Extract the [X, Y] coordinate from the center of the cell holding the provided text.  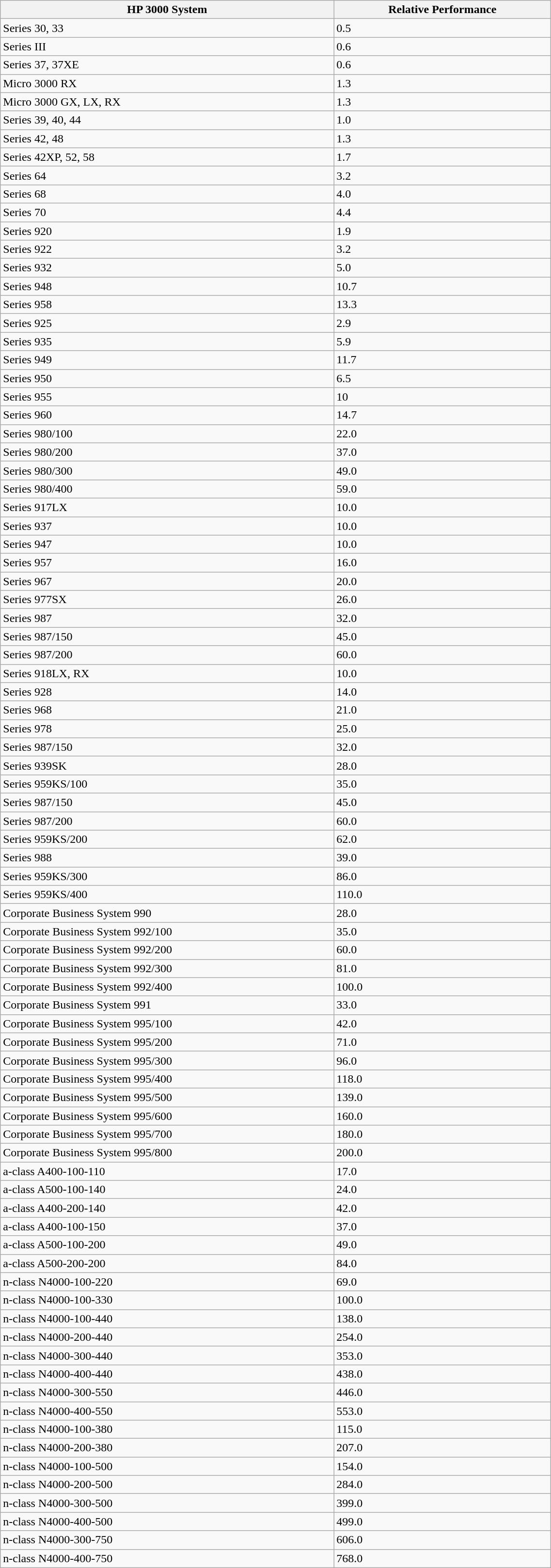
Series 922 [167, 249]
n-class N4000-200-380 [167, 1448]
14.7 [442, 415]
86.0 [442, 876]
284.0 [442, 1485]
Micro 3000 RX [167, 83]
Series 42XP, 52, 58 [167, 157]
26.0 [442, 600]
Corporate Business System 995/200 [167, 1042]
768.0 [442, 1558]
39.0 [442, 858]
Corporate Business System 995/300 [167, 1060]
Series 968 [167, 710]
154.0 [442, 1466]
Series 980/400 [167, 489]
Series 918LX, RX [167, 673]
1.7 [442, 157]
Series 987 [167, 618]
207.0 [442, 1448]
59.0 [442, 489]
118.0 [442, 1079]
4.4 [442, 212]
20.0 [442, 581]
a-class A400-100-110 [167, 1171]
353.0 [442, 1355]
Series 68 [167, 194]
Corporate Business System 995/800 [167, 1153]
n-class N4000-300-750 [167, 1540]
200.0 [442, 1153]
4.0 [442, 194]
Series 980/200 [167, 452]
Series III [167, 47]
n-class N4000-300-550 [167, 1392]
14.0 [442, 692]
Relative Performance [442, 10]
n-class N4000-300-500 [167, 1503]
553.0 [442, 1411]
399.0 [442, 1503]
HP 3000 System [167, 10]
Series 70 [167, 212]
96.0 [442, 1060]
Corporate Business System 995/700 [167, 1134]
Series 30, 33 [167, 28]
Series 958 [167, 305]
Series 980/100 [167, 434]
Corporate Business System 995/600 [167, 1116]
180.0 [442, 1134]
606.0 [442, 1540]
Series 64 [167, 175]
1.0 [442, 120]
10.7 [442, 286]
2.9 [442, 323]
5.0 [442, 268]
13.3 [442, 305]
n-class N4000-400-750 [167, 1558]
Corporate Business System 992/100 [167, 931]
Series 950 [167, 378]
Series 42, 48 [167, 139]
Series 939SK [167, 765]
11.7 [442, 360]
254.0 [442, 1337]
Series 917LX [167, 507]
Corporate Business System 995/500 [167, 1097]
160.0 [442, 1116]
10 [442, 397]
6.5 [442, 378]
16.0 [442, 563]
n-class N4000-100-220 [167, 1282]
Series 957 [167, 563]
Corporate Business System 995/400 [167, 1079]
n-class N4000-100-330 [167, 1300]
Series 937 [167, 526]
25.0 [442, 729]
Corporate Business System 992/300 [167, 968]
Series 935 [167, 342]
n-class N4000-200-440 [167, 1337]
n-class N4000-400-440 [167, 1374]
1.9 [442, 231]
Series 977SX [167, 600]
Series 960 [167, 415]
n-class N4000-400-500 [167, 1521]
Corporate Business System 992/200 [167, 950]
21.0 [442, 710]
Series 948 [167, 286]
115.0 [442, 1429]
22.0 [442, 434]
438.0 [442, 1374]
Series 949 [167, 360]
n-class N4000-100-440 [167, 1319]
0.5 [442, 28]
Series 980/300 [167, 470]
33.0 [442, 1005]
Series 932 [167, 268]
Series 37, 37XE [167, 65]
a-class A500-100-200 [167, 1245]
n-class N4000-300-440 [167, 1355]
a-class A500-200-200 [167, 1263]
5.9 [442, 342]
69.0 [442, 1282]
Series 967 [167, 581]
n-class N4000-200-500 [167, 1485]
n-class N4000-100-380 [167, 1429]
Series 955 [167, 397]
24.0 [442, 1190]
Corporate Business System 995/100 [167, 1024]
71.0 [442, 1042]
62.0 [442, 839]
Series 947 [167, 544]
110.0 [442, 895]
n-class N4000-100-500 [167, 1466]
446.0 [442, 1392]
Series 959KS/400 [167, 895]
Series 959KS/200 [167, 839]
n-class N4000-400-550 [167, 1411]
Micro 3000 GX, LX, RX [167, 102]
499.0 [442, 1521]
Corporate Business System 991 [167, 1005]
Corporate Business System 992/400 [167, 987]
Series 959KS/300 [167, 876]
81.0 [442, 968]
a-class A500-100-140 [167, 1190]
17.0 [442, 1171]
84.0 [442, 1263]
138.0 [442, 1319]
139.0 [442, 1097]
Series 959KS/100 [167, 784]
Series 920 [167, 231]
Series 978 [167, 729]
Series 988 [167, 858]
Series 925 [167, 323]
Series 928 [167, 692]
Corporate Business System 990 [167, 913]
a-class A400-100-150 [167, 1226]
a-class A400-200-140 [167, 1208]
Series 39, 40, 44 [167, 120]
